Pinpoint the cell where the given text exists, returning its [X, Y] midpoint coordinate. 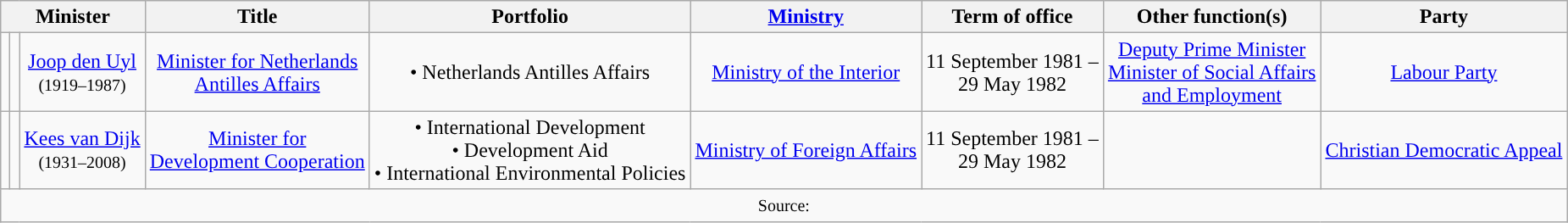
Party [1443, 17]
Christian Democratic Appeal [1443, 150]
Minister for Netherlands Antilles Affairs [258, 72]
Joop den Uyl (1919–1987) [82, 72]
• Netherlands Antilles Affairs [530, 72]
• International Development • Development Aid • International Environmental Policies [530, 150]
Kees van Dijk (1931–2008) [82, 150]
Other function(s) [1211, 17]
Portfolio [530, 17]
Ministry [806, 17]
Term of office [1013, 17]
Minister for Development Cooperation [258, 150]
Source: [784, 205]
Ministry of the Interior [806, 72]
Labour Party [1443, 72]
Minister [73, 17]
Deputy Prime Minister Minister of Social Affairs and Employment [1211, 72]
Ministry of Foreign Affairs [806, 150]
Title [258, 17]
